Search for the cell housing the specified text and yield its (X, Y) center coordinate. 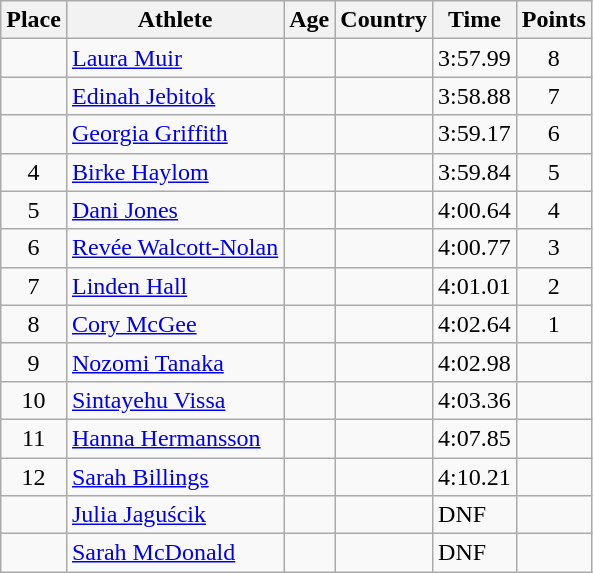
Place (34, 20)
Points (554, 20)
3:59.17 (475, 134)
Time (475, 20)
Nozomi Tanaka (174, 362)
11 (34, 438)
4:07.85 (475, 438)
4:00.77 (475, 248)
Sarah Billings (174, 477)
4:00.64 (475, 210)
3:59.84 (475, 172)
Julia Jaguścik (174, 515)
Revée Walcott-Nolan (174, 248)
4:03.36 (475, 400)
4:02.64 (475, 324)
Sarah McDonald (174, 553)
12 (34, 477)
9 (34, 362)
3 (554, 248)
Hanna Hermansson (174, 438)
Cory McGee (174, 324)
3:58.88 (475, 96)
2 (554, 286)
4:02.98 (475, 362)
Birke Haylom (174, 172)
Linden Hall (174, 286)
10 (34, 400)
Age (310, 20)
1 (554, 324)
Edinah Jebitok (174, 96)
Laura Muir (174, 58)
Georgia Griffith (174, 134)
3:57.99 (475, 58)
Sintayehu Vissa (174, 400)
4:10.21 (475, 477)
Dani Jones (174, 210)
Athlete (174, 20)
Country (384, 20)
4:01.01 (475, 286)
